Output the (X, Y) coordinate of the center of the cell containing the given text.  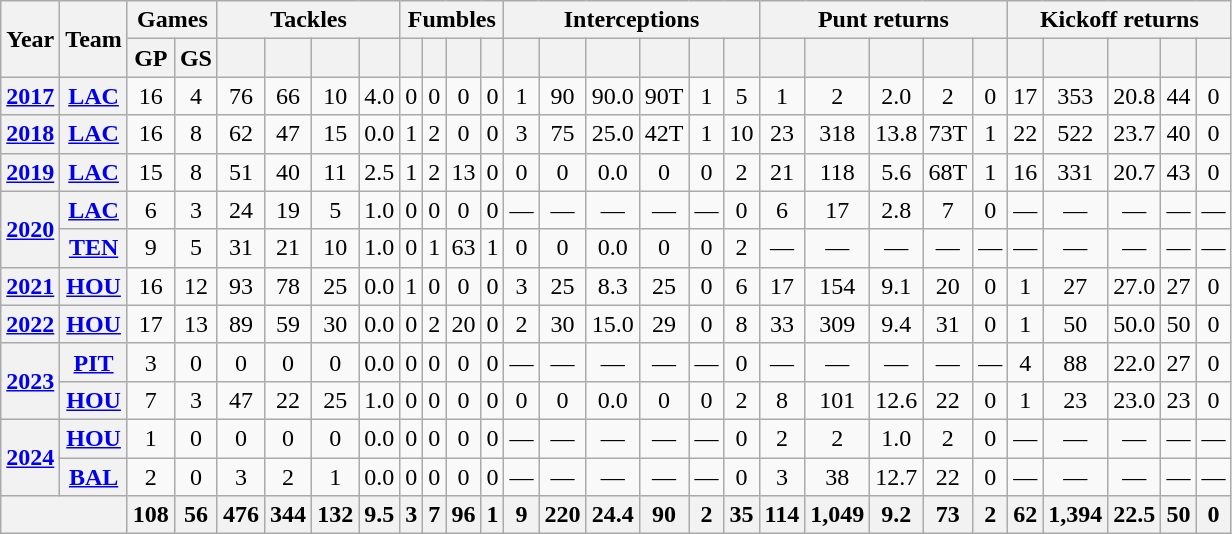
2.5 (380, 172)
Kickoff returns (1120, 20)
44 (1178, 96)
318 (838, 134)
12.6 (896, 400)
38 (838, 477)
BAL (94, 477)
Year (30, 39)
2.0 (896, 96)
5.6 (896, 172)
42T (664, 134)
TEN (94, 248)
2024 (30, 457)
50.0 (1134, 324)
9.5 (380, 515)
154 (838, 286)
33 (782, 324)
1,049 (838, 515)
66 (288, 96)
20.8 (1134, 96)
29 (664, 324)
90T (664, 96)
114 (782, 515)
12 (196, 286)
344 (288, 515)
89 (240, 324)
1,394 (1076, 515)
63 (464, 248)
56 (196, 515)
24.4 (612, 515)
2019 (30, 172)
68T (948, 172)
2018 (30, 134)
15.0 (612, 324)
Tackles (308, 20)
476 (240, 515)
96 (464, 515)
118 (838, 172)
Games (172, 20)
76 (240, 96)
9.2 (896, 515)
90.0 (612, 96)
2021 (30, 286)
20.7 (1134, 172)
101 (838, 400)
25.0 (612, 134)
Team (94, 39)
93 (240, 286)
59 (288, 324)
24 (240, 210)
GS (196, 58)
GP (150, 58)
13.8 (896, 134)
108 (150, 515)
23.7 (1134, 134)
22.5 (1134, 515)
132 (336, 515)
27.0 (1134, 286)
11 (336, 172)
9.4 (896, 324)
35 (742, 515)
4.0 (380, 96)
78 (288, 286)
19 (288, 210)
2.8 (896, 210)
522 (1076, 134)
Fumbles (452, 20)
2020 (30, 229)
2022 (30, 324)
75 (562, 134)
43 (1178, 172)
51 (240, 172)
8.3 (612, 286)
12.7 (896, 477)
353 (1076, 96)
2017 (30, 96)
73T (948, 134)
88 (1076, 362)
73 (948, 515)
Punt returns (884, 20)
23.0 (1134, 400)
9.1 (896, 286)
331 (1076, 172)
220 (562, 515)
309 (838, 324)
PIT (94, 362)
22.0 (1134, 362)
Interceptions (632, 20)
2023 (30, 381)
